For the text-containing cell, return its midpoint in (X, Y) coordinate format. 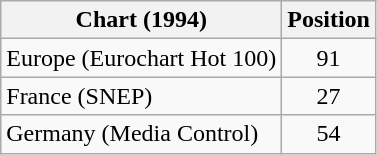
France (SNEP) (142, 96)
Chart (1994) (142, 20)
91 (329, 58)
27 (329, 96)
Position (329, 20)
Germany (Media Control) (142, 134)
54 (329, 134)
Europe (Eurochart Hot 100) (142, 58)
